Search for the cell housing the specified text and yield its [X, Y] center coordinate. 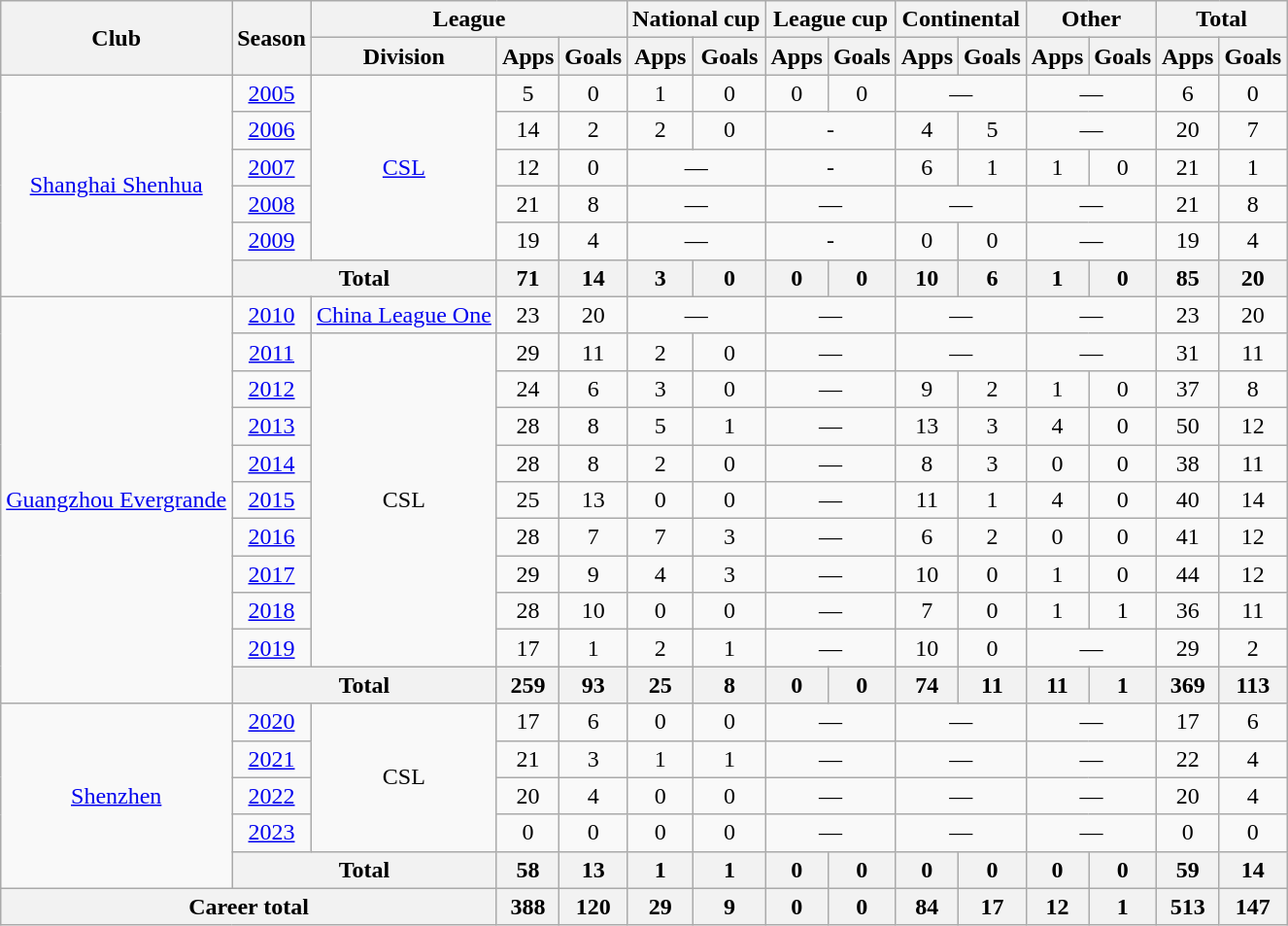
Career total [249, 907]
40 [1188, 500]
Season [272, 38]
League [468, 19]
71 [527, 278]
Division [404, 56]
58 [527, 870]
Club [117, 38]
50 [1188, 426]
Shenzhen [117, 796]
Other [1091, 19]
League cup [830, 19]
84 [927, 907]
2011 [272, 352]
2012 [272, 389]
37 [1188, 389]
2017 [272, 574]
36 [1188, 611]
120 [593, 907]
2008 [272, 204]
2016 [272, 537]
388 [527, 907]
China League One [404, 315]
113 [1253, 685]
2019 [272, 648]
National cup [696, 19]
147 [1253, 907]
41 [1188, 537]
2010 [272, 315]
2005 [272, 93]
22 [1188, 759]
259 [527, 685]
2020 [272, 722]
59 [1188, 870]
Continental [961, 19]
93 [593, 685]
2022 [272, 796]
31 [1188, 352]
2006 [272, 130]
2021 [272, 759]
513 [1188, 907]
2014 [272, 463]
2007 [272, 167]
74 [927, 685]
38 [1188, 463]
2009 [272, 241]
2013 [272, 426]
Shanghai Shenhua [117, 186]
369 [1188, 685]
24 [527, 389]
44 [1188, 574]
Guangzhou Evergrande [117, 499]
85 [1188, 278]
2023 [272, 833]
2018 [272, 611]
2015 [272, 500]
